Capture the cell that displays the provided text and extract its [X, Y] central coordinate. 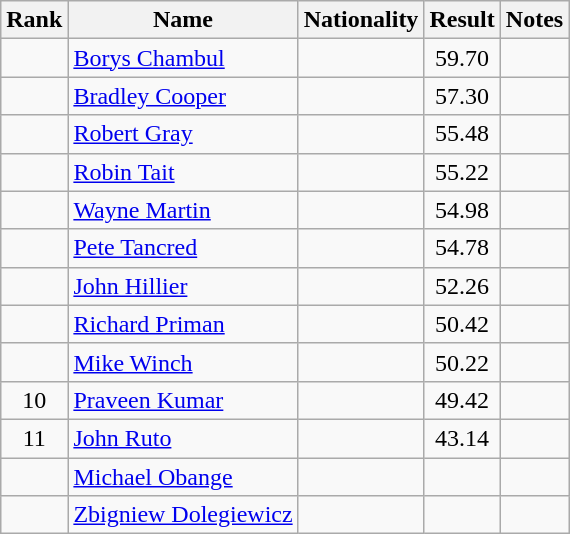
Rank [34, 20]
50.42 [462, 324]
Wayne Martin [183, 210]
50.22 [462, 362]
Michael Obange [183, 477]
John Ruto [183, 438]
Praveen Kumar [183, 400]
55.48 [462, 134]
57.30 [462, 96]
Richard Priman [183, 324]
43.14 [462, 438]
54.98 [462, 210]
Robin Tait [183, 172]
John Hillier [183, 286]
Name [183, 20]
Bradley Cooper [183, 96]
54.78 [462, 248]
55.22 [462, 172]
49.42 [462, 400]
Zbigniew Dolegiewicz [183, 515]
Result [462, 20]
11 [34, 438]
Robert Gray [183, 134]
Notes [534, 20]
Borys Chambul [183, 58]
52.26 [462, 286]
10 [34, 400]
Mike Winch [183, 362]
Pete Tancred [183, 248]
59.70 [462, 58]
Nationality [361, 20]
